Scan for the cell matching the given text and deliver its (x, y) coordinate at center. 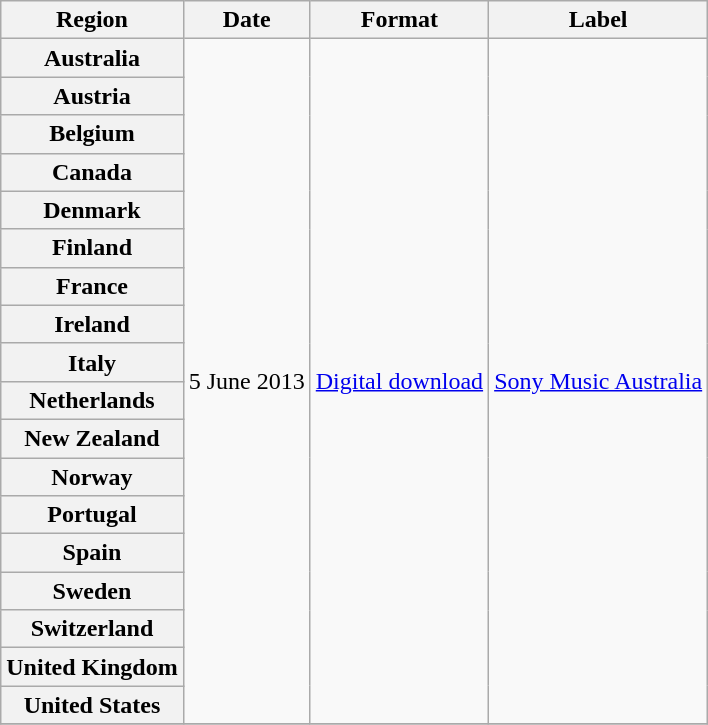
Ireland (92, 324)
Italy (92, 362)
Region (92, 20)
Austria (92, 96)
New Zealand (92, 438)
Finland (92, 248)
Date (246, 20)
France (92, 286)
Label (598, 20)
Format (399, 20)
United Kingdom (92, 667)
Digital download (399, 382)
Australia (92, 58)
Belgium (92, 134)
Canada (92, 172)
Sony Music Australia (598, 382)
5 June 2013 (246, 382)
United States (92, 705)
Portugal (92, 515)
Spain (92, 553)
Denmark (92, 210)
Sweden (92, 591)
Netherlands (92, 400)
Switzerland (92, 629)
Norway (92, 477)
